Search for the cell housing the specified text and yield its [x, y] center coordinate. 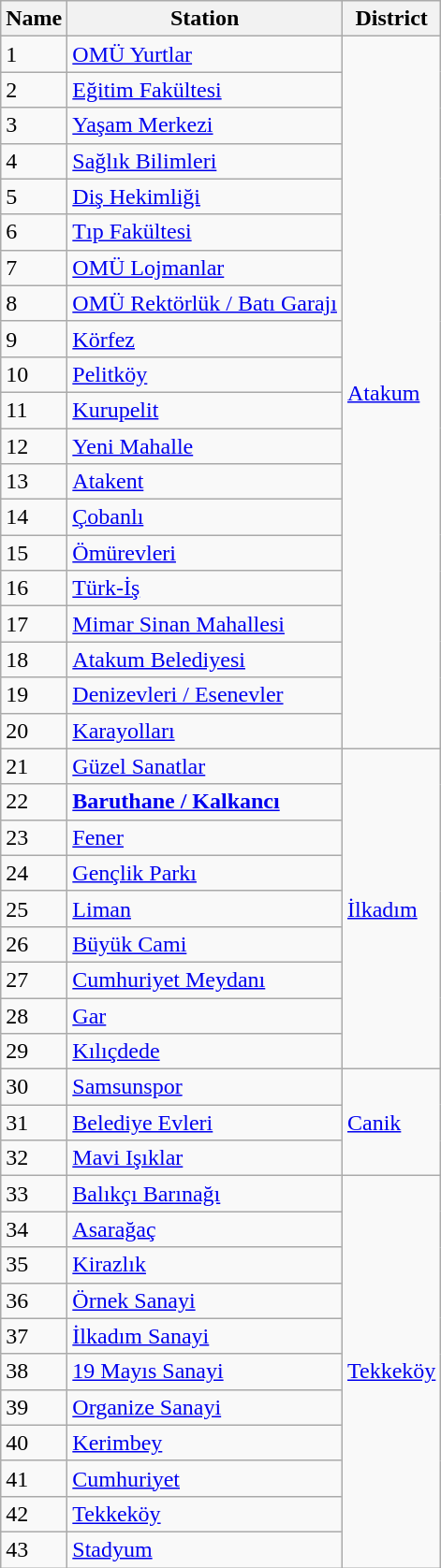
19 Mayıs Sanayi [205, 1372]
OMÜ Lojmanlar [205, 268]
10 [34, 374]
22 [34, 802]
4 [34, 161]
2 [34, 90]
35 [34, 1265]
Kılıçdede [205, 1052]
13 [34, 482]
Körfez [205, 339]
37 [34, 1336]
42 [34, 1514]
Gençlik Parkı [205, 873]
8 [34, 303]
16 [34, 588]
Güzel Sanatlar [205, 766]
Asarağaç [205, 1229]
Mavi Işıklar [205, 1158]
3 [34, 125]
32 [34, 1158]
27 [34, 980]
20 [34, 731]
33 [34, 1194]
23 [34, 837]
18 [34, 660]
40 [34, 1443]
5 [34, 196]
28 [34, 1015]
Sağlık Bilimleri [205, 161]
41 [34, 1478]
34 [34, 1229]
Gar [205, 1015]
Tıp Fakültesi [205, 232]
Çobanlı [205, 517]
12 [34, 446]
31 [34, 1123]
19 [34, 695]
38 [34, 1372]
39 [34, 1407]
6 [34, 232]
Liman [205, 908]
Atakum Belediyesi [205, 660]
Karayolları [205, 731]
Denizevleri / Esenevler [205, 695]
OMÜ Rektörlük / Batı Garajı [205, 303]
Cumhuriyet Meydanı [205, 980]
İlkadım [391, 909]
Türk-İş [205, 588]
Fener [205, 837]
Yeni Mahalle [205, 446]
14 [34, 517]
36 [34, 1300]
9 [34, 339]
24 [34, 873]
İlkadım Sanayi [205, 1336]
Samsunspor [205, 1087]
Atakum [391, 393]
Balıkçı Barınağı [205, 1194]
OMÜ Yurtlar [205, 54]
Organize Sanayi [205, 1407]
Baruthane / Kalkancı [205, 802]
Ömürevleri [205, 553]
25 [34, 908]
11 [34, 410]
Eğitim Fakültesi [205, 90]
29 [34, 1052]
Örnek Sanayi [205, 1300]
Stadyum [205, 1549]
Mimar Sinan Mahallesi [205, 624]
Kerimbey [205, 1443]
Kirazlık [205, 1265]
Yaşam Merkezi [205, 125]
Atakent [205, 482]
1 [34, 54]
Name [34, 19]
26 [34, 944]
17 [34, 624]
Diş Hekimliği [205, 196]
Büyük Cami [205, 944]
Kurupelit [205, 410]
Belediye Evleri [205, 1123]
Pelitköy [205, 374]
7 [34, 268]
21 [34, 766]
Station [205, 19]
43 [34, 1549]
Cumhuriyet [205, 1478]
15 [34, 553]
District [391, 19]
30 [34, 1087]
Canik [391, 1123]
